Determine the (x, y) coordinate at the center of the cell enclosing the given text.  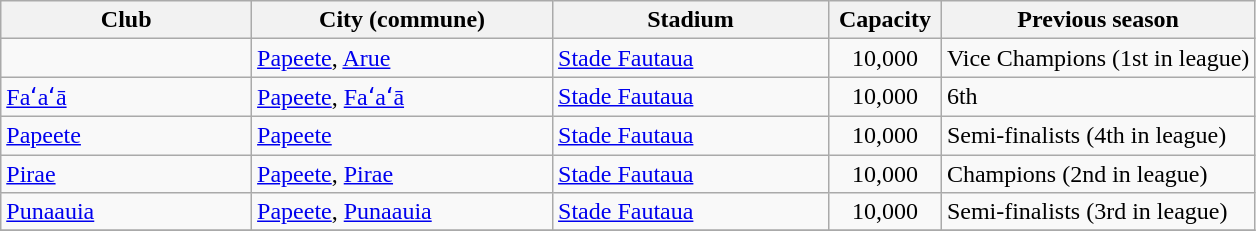
Faʻaʻā (126, 97)
Pirae (126, 173)
Stadium (691, 20)
Previous season (1098, 20)
Semi-finalists (3rd in league) (1098, 212)
Papeete, Punaauia (402, 212)
Papeete, Faʻaʻā (402, 97)
Club (126, 20)
Papeete, Pirae (402, 173)
City (commune) (402, 20)
6th (1098, 97)
Papeete, Arue (402, 58)
Semi-finalists (4th in league) (1098, 135)
Vice Champions (1st in league) (1098, 58)
Capacity (884, 20)
Champions (2nd in league) (1098, 173)
Punaauia (126, 212)
